Find where the given text appears and provide that cell's center as (X, Y) coordinate. 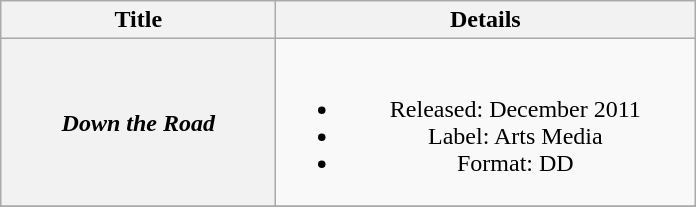
Details (486, 20)
Down the Road (138, 122)
Title (138, 20)
Released: December 2011Label: Arts MediaFormat: DD (486, 122)
